From the cell containing the given text, extract its center point as [x, y] coordinate. 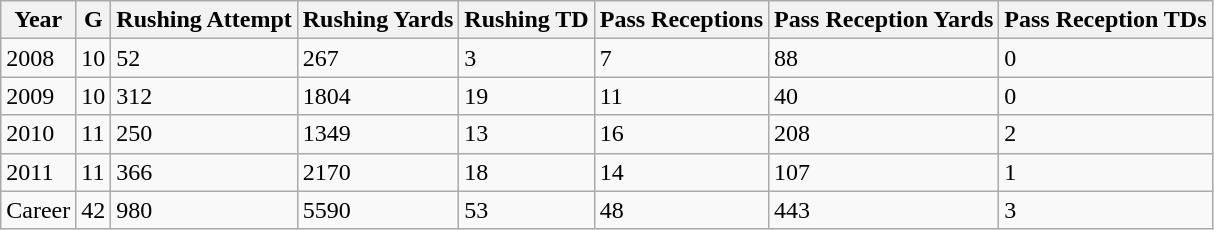
107 [884, 172]
Career [38, 210]
312 [204, 96]
13 [526, 134]
19 [526, 96]
250 [204, 134]
40 [884, 96]
2009 [38, 96]
Rushing Yards [378, 20]
Pass Receptions [681, 20]
16 [681, 134]
G [94, 20]
2 [1106, 134]
14 [681, 172]
443 [884, 210]
980 [204, 210]
53 [526, 210]
2010 [38, 134]
5590 [378, 210]
2011 [38, 172]
48 [681, 210]
7 [681, 58]
1349 [378, 134]
52 [204, 58]
Rushing TD [526, 20]
Pass Reception Yards [884, 20]
42 [94, 210]
208 [884, 134]
1804 [378, 96]
18 [526, 172]
267 [378, 58]
2008 [38, 58]
366 [204, 172]
Year [38, 20]
Pass Reception TDs [1106, 20]
88 [884, 58]
Rushing Attempt [204, 20]
1 [1106, 172]
2170 [378, 172]
